Return the [X, Y] coordinate for the center point of the cell that contains the specified text.  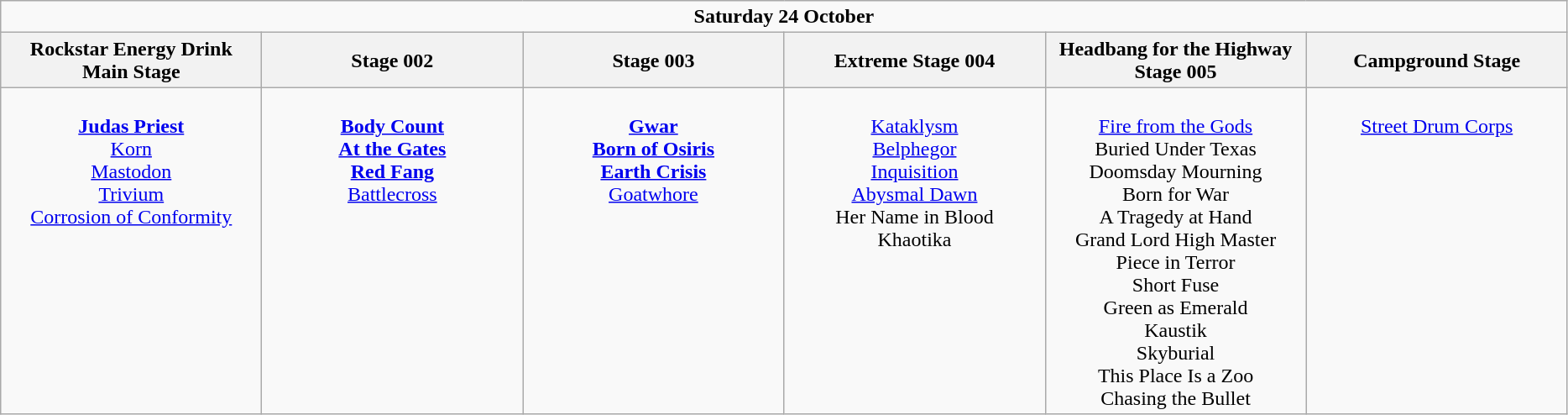
Rockstar Energy Drink Main Stage [131, 60]
Street Drum Corps [1437, 250]
Extreme Stage 004 [915, 60]
Saturday 24 October [784, 17]
Stage 002 [393, 60]
Gwar Born of Osiris Earth Crisis Goatwhore [653, 250]
Kataklysm Belphegor Inquisition Abysmal Dawn Her Name in Blood Khaotika [915, 250]
Body Count At the Gates Red Fang Battlecross [393, 250]
Stage 003 [653, 60]
Campground Stage [1437, 60]
Judas Priest Korn Mastodon Trivium Corrosion of Conformity [131, 250]
Headbang for the Highway Stage 005 [1175, 60]
